Return the [X, Y] coordinate for the center point of the cell that contains the specified text.  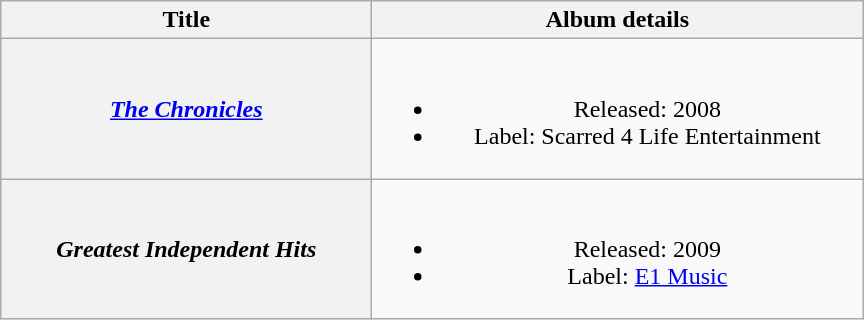
Released: 2009Label: E1 Music [618, 249]
Album details [618, 20]
The Chronicles [186, 109]
Released: 2008Label: Scarred 4 Life Entertainment [618, 109]
Title [186, 20]
Greatest Independent Hits [186, 249]
